Return (X, Y) of the center of cell containing provided text 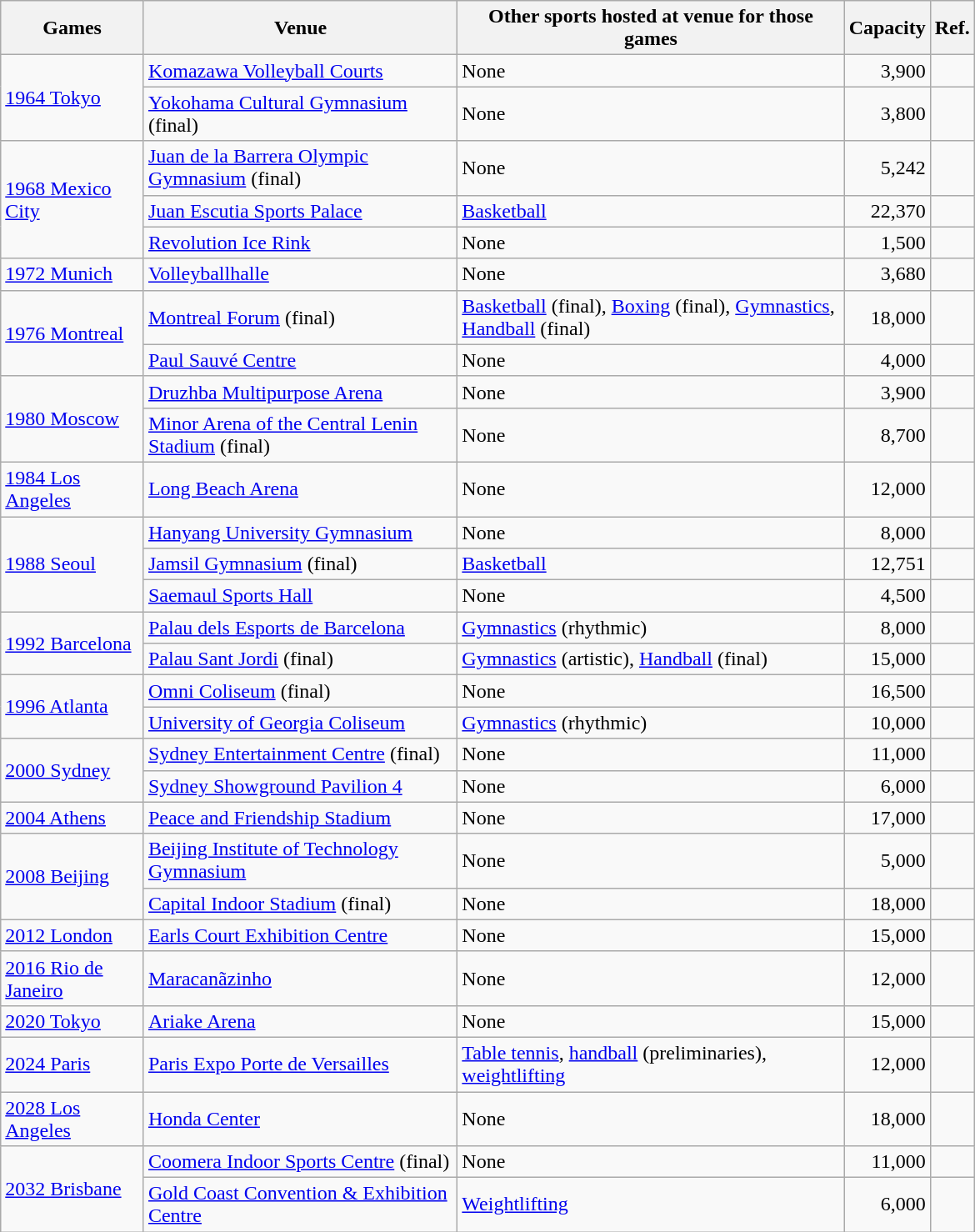
Komazawa Volleyball Courts (300, 71)
1980 Moscow (72, 418)
Hanyang University Gymnasium (300, 533)
Druzhba Multipurpose Arena (300, 392)
Saemaul Sports Hall (300, 596)
Volleyballhalle (300, 274)
8,700 (887, 435)
1964 Tokyo (72, 98)
Venue (300, 28)
22,370 (887, 211)
10,000 (887, 723)
Palau dels Esports de Barcelona (300, 628)
Paul Sauvé Centre (300, 360)
4,500 (887, 596)
Capacity (887, 28)
Jamsil Gymnasium (final) (300, 564)
Honda Center (300, 1119)
1976 Montreal (72, 333)
12,751 (887, 564)
Omni Coliseum (final) (300, 691)
Games (72, 28)
Minor Arena of the Central Lenin Stadium (final) (300, 435)
Capital Indoor Stadium (final) (300, 904)
Maracanãzinho (300, 979)
1,500 (887, 243)
Revolution Ice Rink (300, 243)
2004 Athens (72, 818)
1968 Mexico City (72, 200)
Earls Court Exhibition Centre (300, 935)
2020 Tokyo (72, 1021)
Sydney Showground Pavilion 4 (300, 786)
Juan de la Barrera Olympic Gymnasium (final) (300, 168)
2024 Paris (72, 1064)
Gymnastics (artistic), Handball (final) (651, 659)
Long Beach Arena (300, 488)
2016 Rio de Janeiro (72, 979)
Weightlifting (651, 1205)
2000 Sydney (72, 770)
17,000 (887, 818)
1992 Barcelona (72, 644)
Montreal Forum (final) (300, 317)
Basketball (final), Boxing (final), Gymnastics, Handball (final) (651, 317)
3,800 (887, 113)
University of Georgia Coliseum (300, 723)
Beijing Institute of Technology Gymnasium (300, 860)
Juan Escutia Sports Palace (300, 211)
Ariake Arena (300, 1021)
2032 Brisbane (72, 1189)
Palau Sant Jordi (final) (300, 659)
Coomera Indoor Sports Centre (final) (300, 1162)
Ref. (952, 28)
Other sports hosted at venue for those games (651, 28)
2028 Los Angeles (72, 1119)
Peace and Friendship Stadium (300, 818)
5,242 (887, 168)
2012 London (72, 935)
Table tennis, handball (preliminaries), weightlifting (651, 1064)
Yokohama Cultural Gymnasium (final) (300, 113)
3,680 (887, 274)
Gold Coast Convention & Exhibition Centre (300, 1205)
1988 Seoul (72, 564)
1984 Los Angeles (72, 488)
1972 Munich (72, 274)
Sydney Entertainment Centre (final) (300, 754)
2008 Beijing (72, 877)
16,500 (887, 691)
4,000 (887, 360)
1996 Atlanta (72, 707)
Paris Expo Porte de Versailles (300, 1064)
5,000 (887, 860)
